Find where the given text appears and provide that cell's center as (X, Y) coordinate. 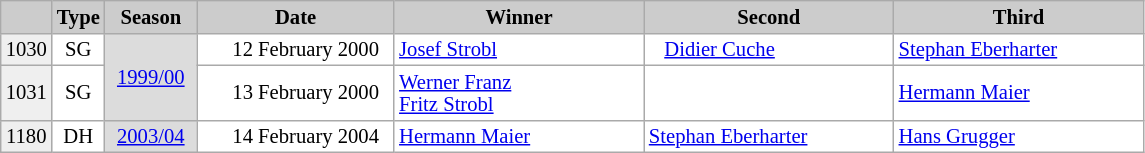
Date (296, 16)
DH (78, 136)
14 February 2004 (296, 136)
Didier Cuche (769, 49)
Hans Grugger (1019, 136)
Werner Franz Fritz Strobl (519, 92)
Second (769, 16)
12 February 2000 (296, 49)
1999/00 (151, 76)
1031 (26, 92)
1180 (26, 136)
2003/04 (151, 136)
Third (1019, 16)
Winner (519, 16)
Season (151, 16)
13 February 2000 (296, 92)
Josef Strobl (519, 49)
1030 (26, 49)
Type (78, 16)
